Pinpoint the cell where the given text exists, returning its [x, y] midpoint coordinate. 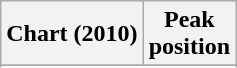
Chart (2010) [72, 34]
Peakposition [189, 34]
